Find where the given text appears and provide that cell's center as (X, Y) coordinate. 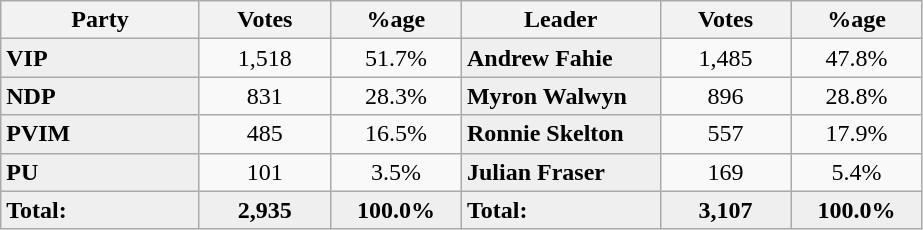
831 (264, 96)
3.5% (396, 172)
Leader (560, 20)
5.4% (856, 172)
NDP (100, 96)
101 (264, 172)
VIP (100, 58)
51.7% (396, 58)
28.3% (396, 96)
47.8% (856, 58)
28.8% (856, 96)
2,935 (264, 210)
Julian Fraser (560, 172)
169 (726, 172)
Party (100, 20)
Andrew Fahie (560, 58)
3,107 (726, 210)
557 (726, 134)
Myron Walwyn (560, 96)
1,485 (726, 58)
PU (100, 172)
16.5% (396, 134)
485 (264, 134)
17.9% (856, 134)
896 (726, 96)
Ronnie Skelton (560, 134)
PVIM (100, 134)
1,518 (264, 58)
